Pinpoint the cell where the given text exists, returning its [X, Y] midpoint coordinate. 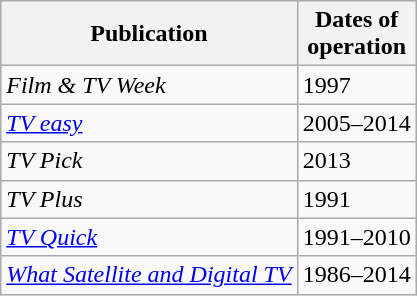
TV easy [149, 123]
Film & TV Week [149, 85]
What Satellite and Digital TV [149, 275]
Publication [149, 34]
1991–2010 [356, 237]
TV Plus [149, 199]
2005–2014 [356, 123]
1997 [356, 85]
Dates ofoperation [356, 34]
1991 [356, 199]
TV Pick [149, 161]
1986–2014 [356, 275]
TV Quick [149, 237]
2013 [356, 161]
